Pinpoint the cell where the given text exists, returning its (X, Y) midpoint coordinate. 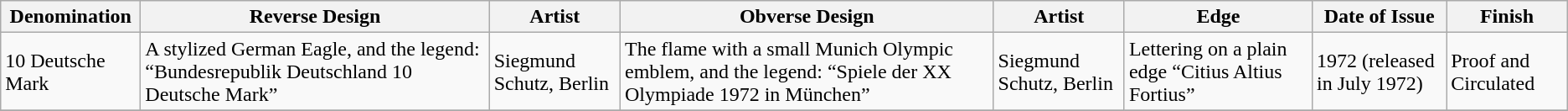
Proof and Circulated (1508, 71)
Lettering on a plain edge “Citius Altius Fortius” (1218, 71)
Denomination (70, 17)
Date of Issue (1380, 17)
Obverse Design (807, 17)
Reverse Design (315, 17)
Finish (1508, 17)
A stylized German Eagle, and the legend: “Bundesrepublik Deutschland 10 Deutsche Mark” (315, 71)
1972 (released in July 1972) (1380, 71)
The flame with a small Munich Olympic emblem, and the legend: “Spiele der XX Olympiade 1972 in München” (807, 71)
Edge (1218, 17)
10 Deutsche Mark (70, 71)
